Detect which cell encompasses the target text, then output its [x, y] center coordinate. 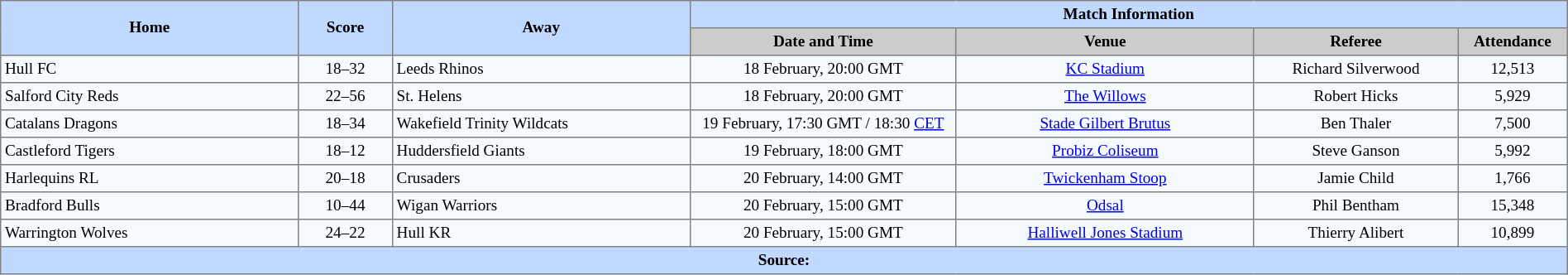
Probiz Coliseum [1105, 151]
Hull FC [150, 70]
Twickenham Stoop [1105, 179]
Source: [784, 260]
Salford City Reds [150, 96]
Date and Time [823, 41]
Hull KR [541, 234]
Warrington Wolves [150, 234]
Bradford Bulls [150, 205]
Score [346, 28]
Attendance [1513, 41]
Huddersfield Giants [541, 151]
19 February, 17:30 GMT / 18:30 CET [823, 124]
Crusaders [541, 179]
Ben Thaler [1355, 124]
19 February, 18:00 GMT [823, 151]
10,899 [1513, 234]
Jamie Child [1355, 179]
Richard Silverwood [1355, 70]
20 February, 14:00 GMT [823, 179]
Odsal [1105, 205]
Harlequins RL [150, 179]
Away [541, 28]
The Willows [1105, 96]
Home [150, 28]
Wigan Warriors [541, 205]
Venue [1105, 41]
St. Helens [541, 96]
Match Information [1128, 15]
Wakefield Trinity Wildcats [541, 124]
18–32 [346, 70]
10–44 [346, 205]
5,929 [1513, 96]
1,766 [1513, 179]
Castleford Tigers [150, 151]
Phil Bentham [1355, 205]
12,513 [1513, 70]
24–22 [346, 234]
7,500 [1513, 124]
20–18 [346, 179]
18–34 [346, 124]
Halliwell Jones Stadium [1105, 234]
Catalans Dragons [150, 124]
Robert Hicks [1355, 96]
Steve Ganson [1355, 151]
15,348 [1513, 205]
Thierry Alibert [1355, 234]
Referee [1355, 41]
5,992 [1513, 151]
Stade Gilbert Brutus [1105, 124]
KC Stadium [1105, 70]
Leeds Rhinos [541, 70]
18–12 [346, 151]
22–56 [346, 96]
